Find where the given text appears and provide that cell's center as [x, y] coordinate. 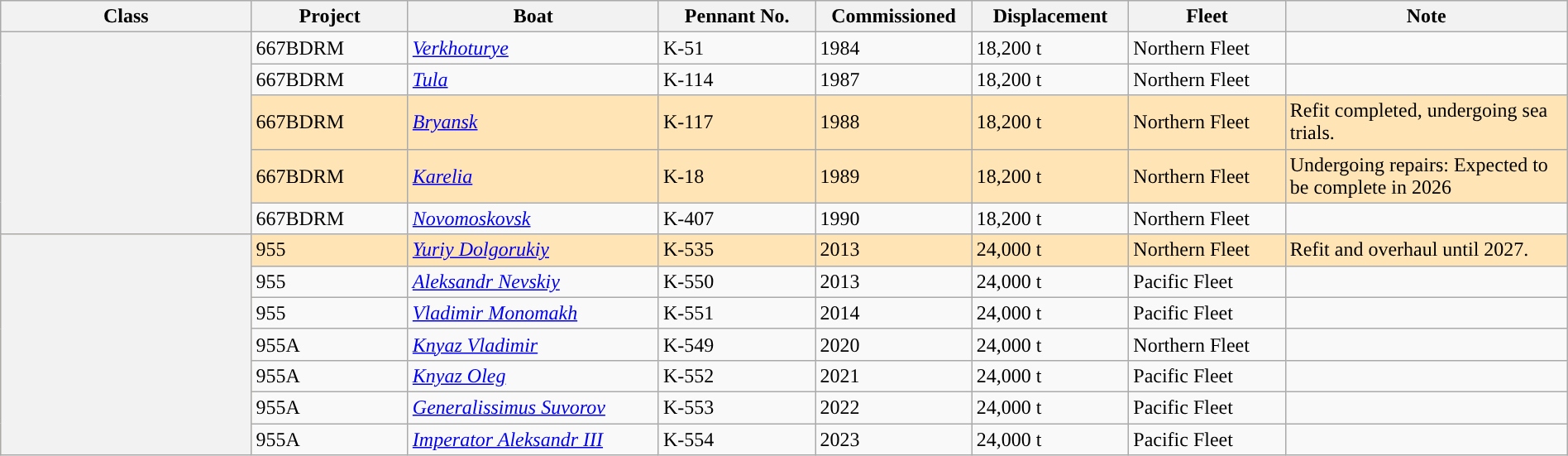
Note [1426, 17]
2020 [893, 344]
Bryansk [533, 122]
Aleksandr Nevskiy [533, 281]
Karelia [533, 175]
Boat [533, 17]
Refit completed, undergoing sea trials. [1426, 122]
Vladimir Monomakh [533, 313]
Generalissimus Suvorov [533, 407]
K-551 [736, 313]
Pennant No. [736, 17]
Displacement [1050, 17]
Commissioned [893, 17]
K-554 [736, 439]
Tula [533, 79]
K-550 [736, 281]
1990 [893, 218]
1988 [893, 122]
K-117 [736, 122]
Class [126, 17]
K-51 [736, 48]
Refit and overhaul until 2027. [1426, 250]
Knyaz Vladimir [533, 344]
Novomoskovsk [533, 218]
Yuriy Dolgorukiy [533, 250]
1987 [893, 79]
K-549 [736, 344]
Undergoing repairs: Expected to be complete in 2026 [1426, 175]
Verkhoturye [533, 48]
2022 [893, 407]
K-552 [736, 376]
1984 [893, 48]
Knyaz Oleg [533, 376]
1989 [893, 175]
2021 [893, 376]
Project [329, 17]
Fleet [1207, 17]
K-553 [736, 407]
K-114 [736, 79]
K-535 [736, 250]
K-18 [736, 175]
Imperator Aleksandr III [533, 439]
2014 [893, 313]
2023 [893, 439]
K-407 [736, 218]
